Return the [X, Y] coordinate for the center point of the cell that contains the specified text.  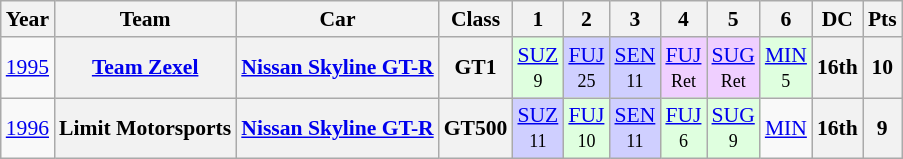
Pts [882, 19]
DC [838, 19]
FUJ25 [586, 68]
SUZ9 [538, 68]
FUJ6 [683, 128]
4 [683, 19]
SUZ11 [538, 128]
GT1 [476, 68]
Team Zexel [145, 68]
Team [145, 19]
FUJRet [683, 68]
Limit Motorsports [145, 128]
10 [882, 68]
MIN5 [786, 68]
5 [732, 19]
1996 [28, 128]
Car [337, 19]
6 [786, 19]
3 [634, 19]
1 [538, 19]
SUG9 [732, 128]
9 [882, 128]
FUJ10 [586, 128]
2 [586, 19]
SUGRet [732, 68]
GT500 [476, 128]
Class [476, 19]
Year [28, 19]
1995 [28, 68]
MIN [786, 128]
